Determine the (x, y) coordinate at the center of the cell enclosing the given text.  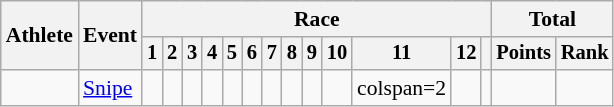
Snipe (110, 88)
8 (292, 54)
9 (312, 54)
2 (172, 54)
Race (316, 19)
10 (337, 54)
Rank (585, 54)
7 (272, 54)
1 (152, 54)
Points (523, 54)
5 (232, 54)
Event (110, 36)
colspan=2 (402, 88)
Total (552, 19)
11 (402, 54)
3 (192, 54)
Athlete (40, 36)
12 (466, 54)
4 (212, 54)
6 (252, 54)
